Output the [x, y] coordinate of the center of the cell containing the given text.  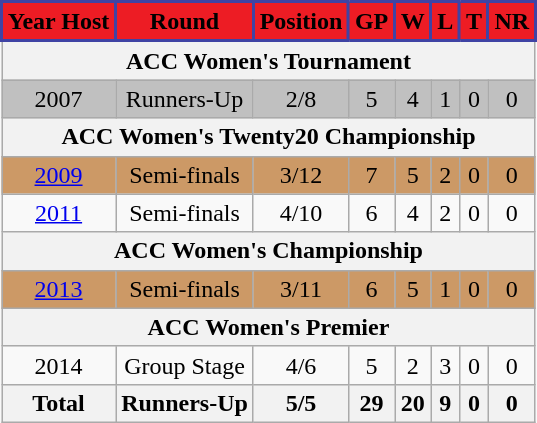
5/5 [300, 403]
9 [446, 403]
3/11 [300, 289]
Total [59, 403]
L [446, 22]
3 [446, 365]
Position [300, 22]
20 [414, 403]
7 [372, 175]
Round [185, 22]
Group Stage [185, 365]
3/12 [300, 175]
4/10 [300, 213]
29 [372, 403]
W [414, 22]
4/6 [300, 365]
Year Host [59, 22]
2/8 [300, 99]
ACC Women's Premier [269, 327]
GP [372, 22]
ACC Women's Championship [269, 251]
2009 [59, 175]
2014 [59, 365]
2011 [59, 213]
ACC Women's Tournament [269, 60]
2013 [59, 289]
ACC Women's Twenty20 Championship [269, 137]
T [474, 22]
2007 [59, 99]
NR [512, 22]
